From the cell containing the given text, extract its center point as (X, Y) coordinate. 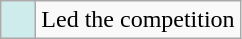
Led the competition (138, 20)
